Detect which cell encompasses the target text, then output its [X, Y] center coordinate. 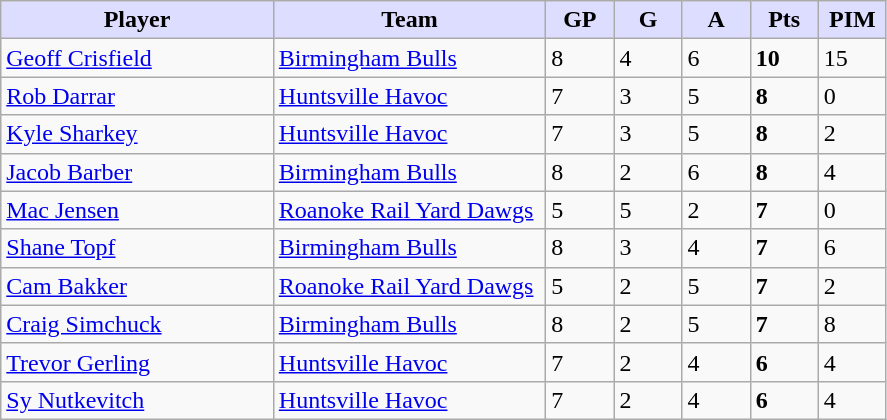
G [648, 20]
Rob Darrar [138, 96]
PIM [852, 20]
Cam Bakker [138, 286]
A [716, 20]
10 [784, 58]
15 [852, 58]
Player [138, 20]
Team [410, 20]
Kyle Sharkey [138, 134]
Trevor Gerling [138, 362]
Shane Topf [138, 248]
GP [580, 20]
Geoff Crisfield [138, 58]
Mac Jensen [138, 210]
Jacob Barber [138, 172]
Craig Simchuck [138, 324]
Pts [784, 20]
Sy Nutkevitch [138, 400]
